Search for the cell housing the specified text and yield its [x, y] center coordinate. 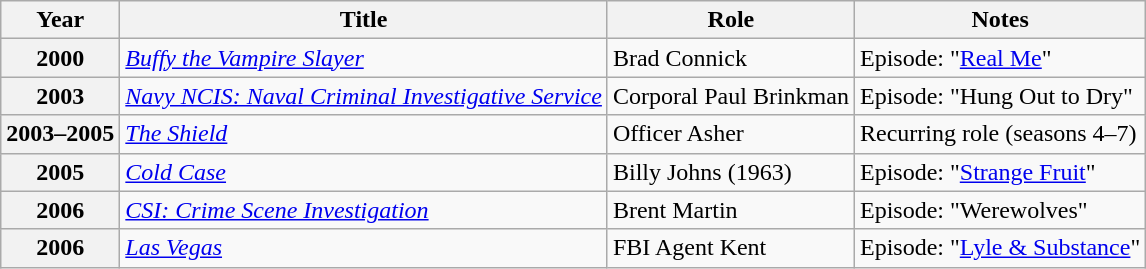
Title [364, 20]
Recurring role (seasons 4–7) [1000, 134]
Las Vegas [364, 248]
2003 [60, 96]
2005 [60, 172]
The Shield [364, 134]
Episode: "Lyle & Substance" [1000, 248]
Buffy the Vampire Slayer [364, 58]
Officer Asher [730, 134]
2000 [60, 58]
Episode: "Real Me" [1000, 58]
Cold Case [364, 172]
CSI: Crime Scene Investigation [364, 210]
Episode: "Werewolves" [1000, 210]
Role [730, 20]
Corporal Paul Brinkman [730, 96]
2003–2005 [60, 134]
Notes [1000, 20]
Brad Connick [730, 58]
Year [60, 20]
Navy NCIS: Naval Criminal Investigative Service [364, 96]
Episode: "Hung Out to Dry" [1000, 96]
Brent Martin [730, 210]
Billy Johns (1963) [730, 172]
FBI Agent Kent [730, 248]
Episode: "Strange Fruit" [1000, 172]
